Detect which cell encompasses the target text, then output its [x, y] center coordinate. 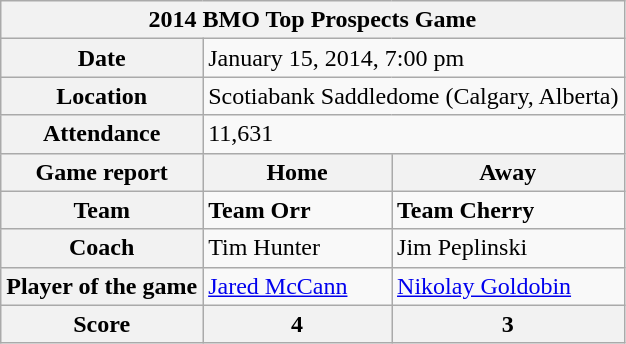
Coach [102, 248]
Location [102, 96]
2014 BMO Top Prospects Game [312, 20]
Game report [102, 172]
Team Cherry [508, 210]
Attendance [102, 134]
Jared McCann [298, 286]
Jim Peplinski [508, 248]
Away [508, 172]
Nikolay Goldobin [508, 286]
Team Orr [298, 210]
4 [298, 324]
3 [508, 324]
Score [102, 324]
Tim Hunter [298, 248]
Team [102, 210]
11,631 [414, 134]
Scotiabank Saddledome (Calgary, Alberta) [414, 96]
Date [102, 58]
Home [298, 172]
January 15, 2014, 7:00 pm [414, 58]
Player of the game [102, 286]
